Return the (X, Y) coordinate for the center point of the cell that contains the specified text.  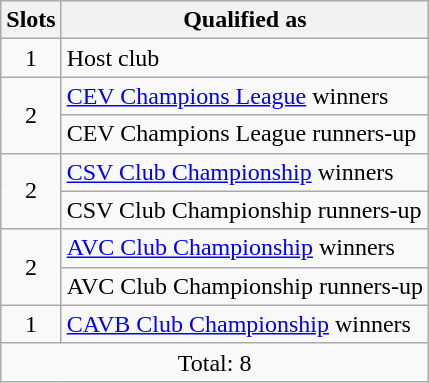
CEV Champions League winners (244, 96)
CSV Club Championship winners (244, 172)
CSV Club Championship runners-up (244, 210)
Qualified as (244, 20)
CEV Champions League runners-up (244, 134)
Total: 8 (215, 362)
CAVB Club Championship winners (244, 324)
AVC Club Championship winners (244, 248)
Slots (31, 20)
AVC Club Championship runners-up (244, 286)
Host club (244, 58)
